Extract the [X, Y] coordinate from the center of the cell holding the provided text.  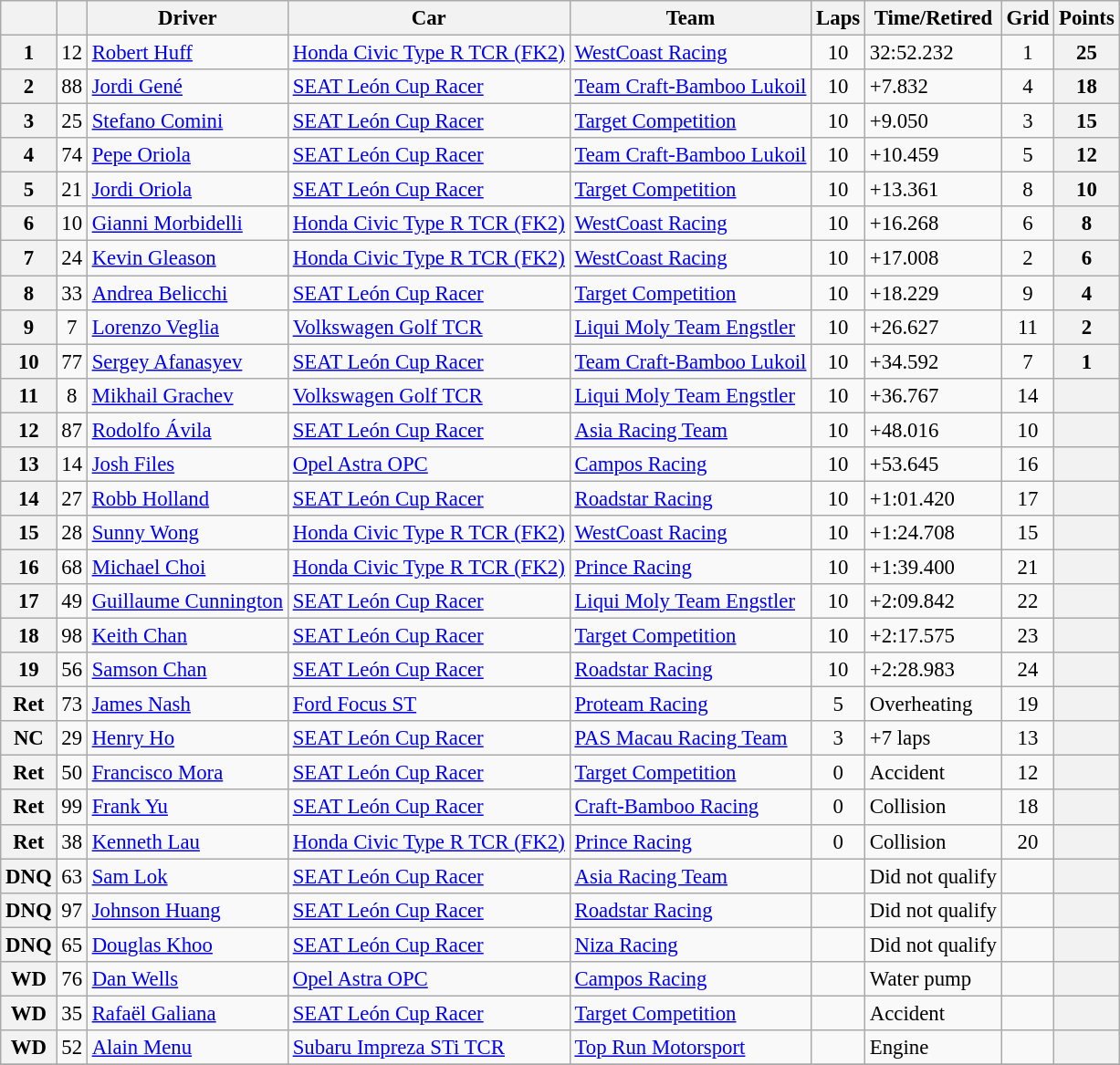
77 [71, 361]
Team [690, 18]
Sergey Afanasyev [187, 361]
74 [71, 155]
+13.361 [933, 190]
Grid [1028, 18]
+17.008 [933, 258]
Keith Chan [187, 636]
+26.627 [933, 327]
Andrea Belicchi [187, 293]
Robb Holland [187, 498]
Craft-Bamboo Racing [690, 808]
Proteam Racing [690, 705]
+48.016 [933, 430]
Johnson Huang [187, 910]
PAS Macau Racing Team [690, 738]
99 [71, 808]
James Nash [187, 705]
Dan Wells [187, 979]
+2:09.842 [933, 601]
Guillaume Cunnington [187, 601]
38 [71, 841]
Driver [187, 18]
+1:01.420 [933, 498]
49 [71, 601]
+18.229 [933, 293]
Mikhail Grachev [187, 395]
35 [71, 1013]
+7 laps [933, 738]
Jordi Gené [187, 87]
88 [71, 87]
Gianni Morbidelli [187, 224]
Water pump [933, 979]
Douglas Khoo [187, 945]
87 [71, 430]
Frank Yu [187, 808]
Laps [838, 18]
22 [1028, 601]
Kenneth Lau [187, 841]
Points [1086, 18]
76 [71, 979]
Lorenzo Veglia [187, 327]
50 [71, 773]
Stefano Comini [187, 121]
73 [71, 705]
Rafaël Galiana [187, 1013]
33 [71, 293]
Sunny Wong [187, 533]
20 [1028, 841]
Henry Ho [187, 738]
56 [71, 670]
32:52.232 [933, 53]
98 [71, 636]
28 [71, 533]
Niza Racing [690, 945]
Francisco Mora [187, 773]
52 [71, 1048]
+53.645 [933, 465]
65 [71, 945]
+1:24.708 [933, 533]
Alain Menu [187, 1048]
+10.459 [933, 155]
Time/Retired [933, 18]
+9.050 [933, 121]
+16.268 [933, 224]
23 [1028, 636]
Jordi Oriola [187, 190]
+7.832 [933, 87]
Subaru Impreza STi TCR [429, 1048]
Rodolfo Ávila [187, 430]
29 [71, 738]
Josh Files [187, 465]
Engine [933, 1048]
+2:17.575 [933, 636]
Overheating [933, 705]
Robert Huff [187, 53]
Ford Focus ST [429, 705]
Sam Lok [187, 876]
Samson Chan [187, 670]
97 [71, 910]
+34.592 [933, 361]
Michael Choi [187, 567]
Kevin Gleason [187, 258]
68 [71, 567]
+2:28.983 [933, 670]
27 [71, 498]
63 [71, 876]
Pepe Oriola [187, 155]
+1:39.400 [933, 567]
Top Run Motorsport [690, 1048]
+36.767 [933, 395]
NC [29, 738]
Car [429, 18]
